Return [X, Y] of the center of cell containing provided text 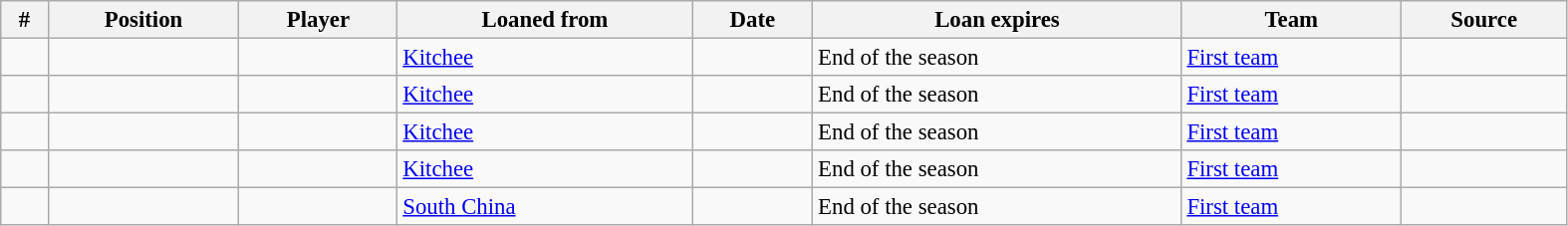
Source [1483, 20]
Team [1291, 20]
Loan expires [997, 20]
Player [319, 20]
Loaned from [545, 20]
Position [143, 20]
South China [545, 207]
Date [753, 20]
# [24, 20]
